Detect which cell encompasses the target text, then output its [x, y] center coordinate. 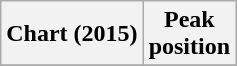
Peakposition [189, 34]
Chart (2015) [72, 34]
